Output the [x, y] coordinate of the center of the cell containing the given text.  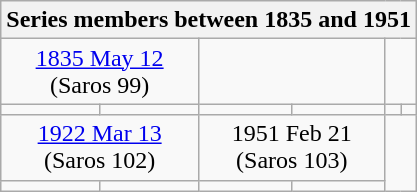
1922 Mar 13(Saros 102) [100, 148]
1951 Feb 21(Saros 103) [292, 148]
Series members between 1835 and 1951 [209, 20]
1835 May 12(Saros 99) [100, 72]
